Extract the (x, y) coordinate from the center of the cell holding the provided text.  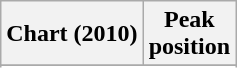
Peakposition (189, 34)
Chart (2010) (72, 34)
